Return the [x, y] coordinate for the center point of the cell that contains the specified text.  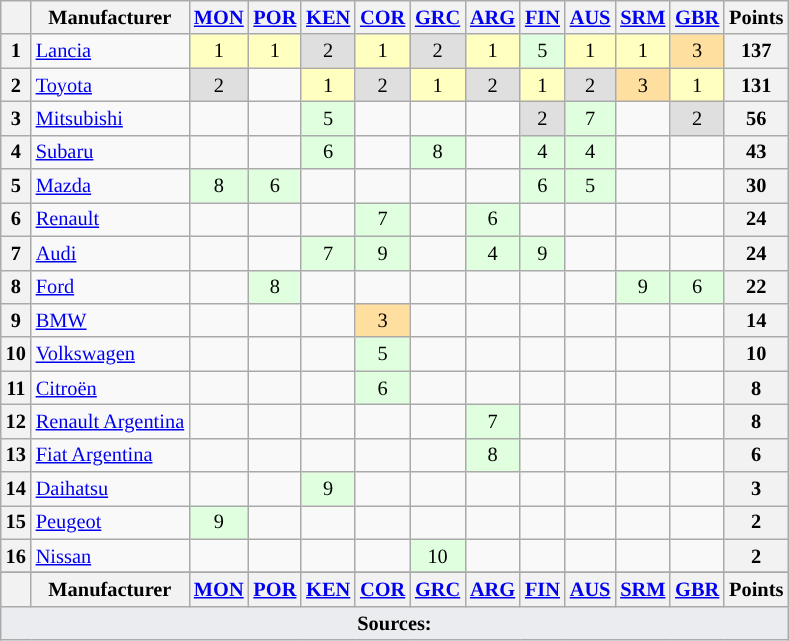
Renault [110, 219]
BMW [110, 320]
Toyota [110, 85]
Mazda [110, 186]
16 [16, 556]
131 [756, 85]
Ford [110, 287]
Fiat Argentina [110, 455]
Audi [110, 253]
Renault Argentina [110, 421]
30 [756, 186]
Volkswagen [110, 354]
Citroën [110, 388]
Daihatsu [110, 489]
Sources: [394, 623]
11 [16, 388]
13 [16, 455]
15 [16, 522]
43 [756, 152]
Lancia [110, 51]
Subaru [110, 152]
22 [756, 287]
Peugeot [110, 522]
56 [756, 118]
Nissan [110, 556]
Mitsubishi [110, 118]
12 [16, 421]
137 [756, 51]
